Identify which cell holds the provided text, then report its (X, Y) central coordinate. 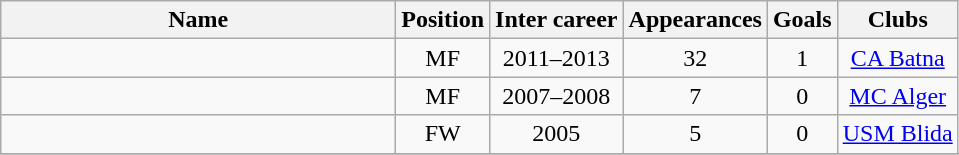
Goals (802, 20)
7 (695, 96)
2007–2008 (556, 96)
1 (802, 58)
Inter career (556, 20)
Name (198, 20)
FW (443, 134)
Appearances (695, 20)
2011–2013 (556, 58)
CA Batna (898, 58)
2005 (556, 134)
USM Blida (898, 134)
Position (443, 20)
Clubs (898, 20)
32 (695, 58)
5 (695, 134)
MC Alger (898, 96)
